Return the (X, Y) coordinate for the center point of the cell that contains the specified text.  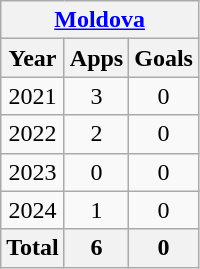
3 (96, 96)
Apps (96, 58)
2021 (33, 96)
2024 (33, 210)
2022 (33, 134)
1 (96, 210)
2023 (33, 172)
Year (33, 58)
6 (96, 248)
Total (33, 248)
Moldova (100, 20)
2 (96, 134)
Goals (164, 58)
